Capture the cell that displays the provided text and extract its (X, Y) central coordinate. 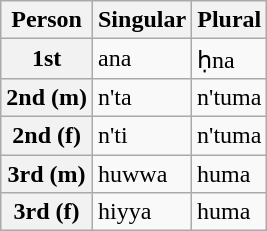
3rd (m) (47, 173)
1st (47, 59)
2nd (f) (47, 135)
ana (142, 59)
huwwa (142, 173)
hiyya (142, 212)
2nd (m) (47, 97)
ḥna (230, 59)
3rd (f) (47, 212)
n'ta (142, 97)
Singular (142, 20)
n'ti (142, 135)
Person (47, 20)
Plural (230, 20)
